Pinpoint the cell where the given text exists, returning its (x, y) midpoint coordinate. 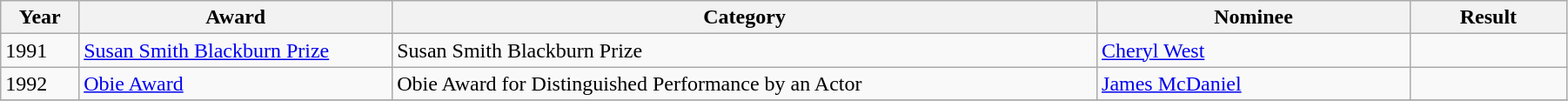
Obie Award for Distinguished Performance by an Actor (745, 84)
Cheryl West (1254, 50)
Award (236, 17)
Obie Award (236, 84)
Nominee (1254, 17)
James McDaniel (1254, 84)
Category (745, 17)
1991 (40, 50)
Year (40, 17)
1992 (40, 84)
Result (1488, 17)
